Find where the given text appears and provide that cell's center as [x, y] coordinate. 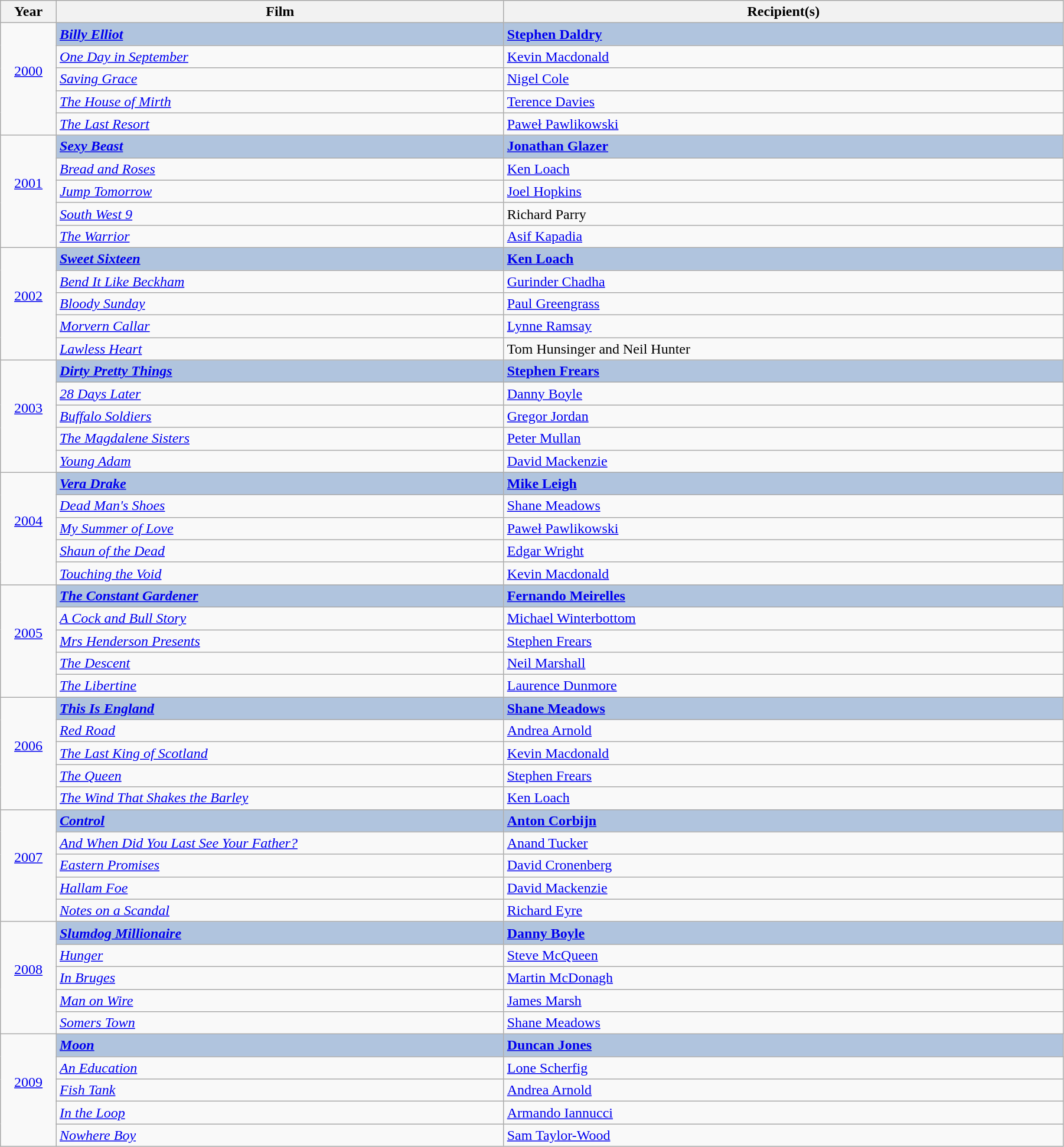
Hunger [280, 955]
Fish Tank [280, 1090]
Richard Eyre [783, 910]
The House of Mirth [280, 102]
Mike Leigh [783, 483]
Sexy Beast [280, 146]
Tom Hunsinger and Neil Hunter [783, 349]
Vera Drake [280, 483]
Film [280, 12]
The Descent [280, 664]
Notes on a Scandal [280, 910]
2008 [28, 978]
Billy Elliot [280, 34]
2009 [28, 1090]
Lynne Ramsay [783, 326]
Dirty Pretty Things [280, 371]
Fernando Meirelles [783, 596]
Peter Mullan [783, 439]
This Is England [280, 708]
28 Days Later [280, 394]
Eastern Promises [280, 865]
In Bruges [280, 978]
Richard Parry [783, 214]
Bend It Like Beckham [280, 282]
In the Loop [280, 1113]
2003 [28, 416]
Recipient(s) [783, 12]
Asif Kapadia [783, 236]
Laurence Dunmore [783, 686]
Moon [280, 1045]
Shaun of the Dead [280, 551]
Jump Tomorrow [280, 191]
Nigel Cole [783, 79]
Duncan Jones [783, 1045]
Year [28, 12]
Control [280, 821]
Anand Tucker [783, 843]
Bread and Roses [280, 169]
Michael Winterbottom [783, 618]
The Last King of Scotland [280, 753]
2000 [28, 79]
Anton Corbijn [783, 821]
Lone Scherfig [783, 1068]
Saving Grace [280, 79]
Young Adam [280, 461]
Martin McDonagh [783, 978]
The Queen [280, 776]
South West 9 [280, 214]
The Wind That Shakes the Barley [280, 798]
Neil Marshall [783, 664]
The Libertine [280, 686]
Steve McQueen [783, 955]
The Constant Gardener [280, 596]
Armando Iannucci [783, 1113]
Morvern Callar [280, 326]
Buffalo Soldiers [280, 416]
Mrs Henderson Presents [280, 641]
Touching the Void [280, 573]
Terence Davies [783, 102]
2006 [28, 753]
And When Did You Last See Your Father? [280, 843]
Slumdog Millionaire [280, 933]
Gregor Jordan [783, 416]
Red Road [280, 731]
Bloody Sunday [280, 304]
2004 [28, 528]
Man on Wire [280, 1001]
Nowhere Boy [280, 1135]
The Last Resort [280, 124]
2005 [28, 641]
2001 [28, 191]
One Day in September [280, 57]
Jonathan Glazer [783, 146]
The Magdalene Sisters [280, 439]
My Summer of Love [280, 528]
Somers Town [280, 1023]
Sam Taylor-Wood [783, 1135]
An Education [280, 1068]
A Cock and Bull Story [280, 618]
Dead Man's Shoes [280, 506]
Edgar Wright [783, 551]
Gurinder Chadha [783, 282]
2007 [28, 865]
Sweet Sixteen [280, 259]
Stephen Daldry [783, 34]
David Cronenberg [783, 865]
Hallam Foe [280, 888]
James Marsh [783, 1001]
The Warrior [280, 236]
Joel Hopkins [783, 191]
Paul Greengrass [783, 304]
2002 [28, 303]
Lawless Heart [280, 349]
